Pinpoint the cell where the given text exists, returning its [X, Y] midpoint coordinate. 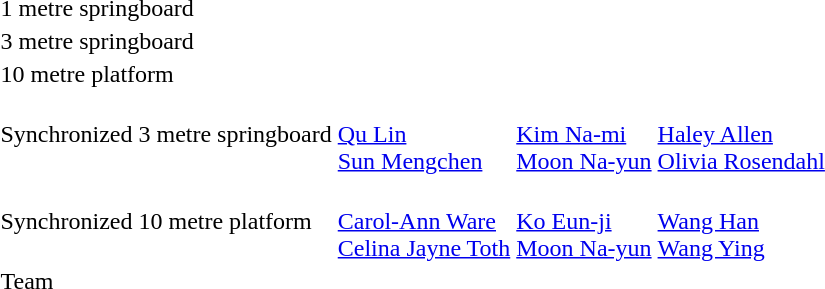
Kim Na-miMoon Na-yun [584, 134]
Ko Eun-jiMoon Na-yun [584, 221]
Qu LinSun Mengchen [424, 134]
Carol-Ann WareCelina Jayne Toth [424, 221]
